Scan for the cell matching the given text and deliver its [X, Y] coordinate at center. 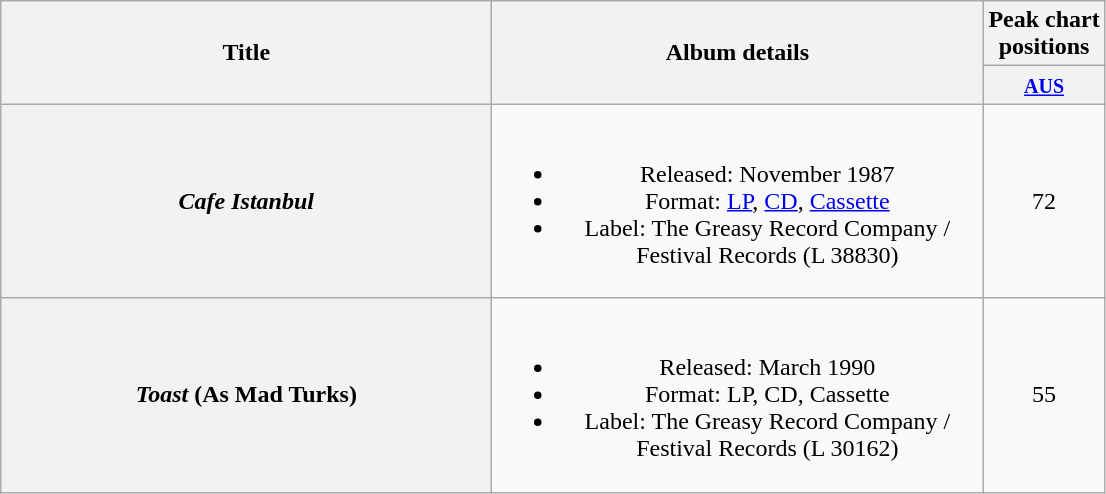
Released: November 1987Format: LP, CD, CassetteLabel: The Greasy Record Company / Festival Records (L 38830) [738, 201]
Album details [738, 52]
Toast (As Mad Turks) [246, 395]
72 [1044, 201]
Cafe Istanbul [246, 201]
55 [1044, 395]
Title [246, 52]
Peak chartpositions [1044, 34]
Released: March 1990Format: LP, CD, CassetteLabel: The Greasy Record Company / Festival Records (L 30162) [738, 395]
AUS [1044, 85]
